Output the [X, Y] coordinate of the center of the cell containing the given text.  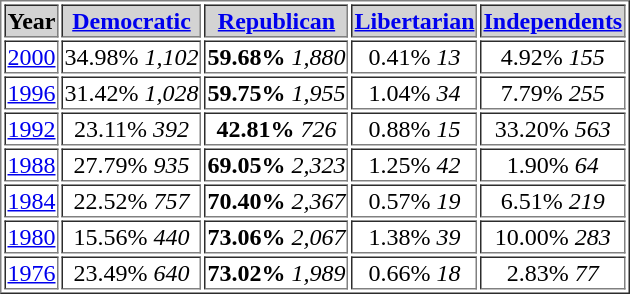
Year [31, 20]
Democratic [132, 20]
27.79% 935 [132, 164]
1992 [31, 128]
69.05% 2,323 [276, 164]
1988 [31, 164]
0.66% 18 [414, 272]
10.00% 283 [552, 236]
23.11% 392 [132, 128]
33.20% 563 [552, 128]
59.68% 1,880 [276, 56]
1.25% 42 [414, 164]
1984 [31, 200]
6.51% 219 [552, 200]
15.56% 440 [132, 236]
1.38% 39 [414, 236]
73.02% 1,989 [276, 272]
1980 [31, 236]
7.79% 255 [552, 92]
22.52% 757 [132, 200]
Independents [552, 20]
23.49% 640 [132, 272]
34.98% 1,102 [132, 56]
59.75% 1,955 [276, 92]
31.42% 1,028 [132, 92]
1996 [31, 92]
0.41% 13 [414, 56]
70.40% 2,367 [276, 200]
1.04% 34 [414, 92]
2000 [31, 56]
Republican [276, 20]
1.90% 64 [552, 164]
0.57% 19 [414, 200]
4.92% 155 [552, 56]
0.88% 15 [414, 128]
2.83% 77 [552, 272]
73.06% 2,067 [276, 236]
1976 [31, 272]
42.81% 726 [276, 128]
Libertarian [414, 20]
